From the cell containing the given text, extract its center point as (x, y) coordinate. 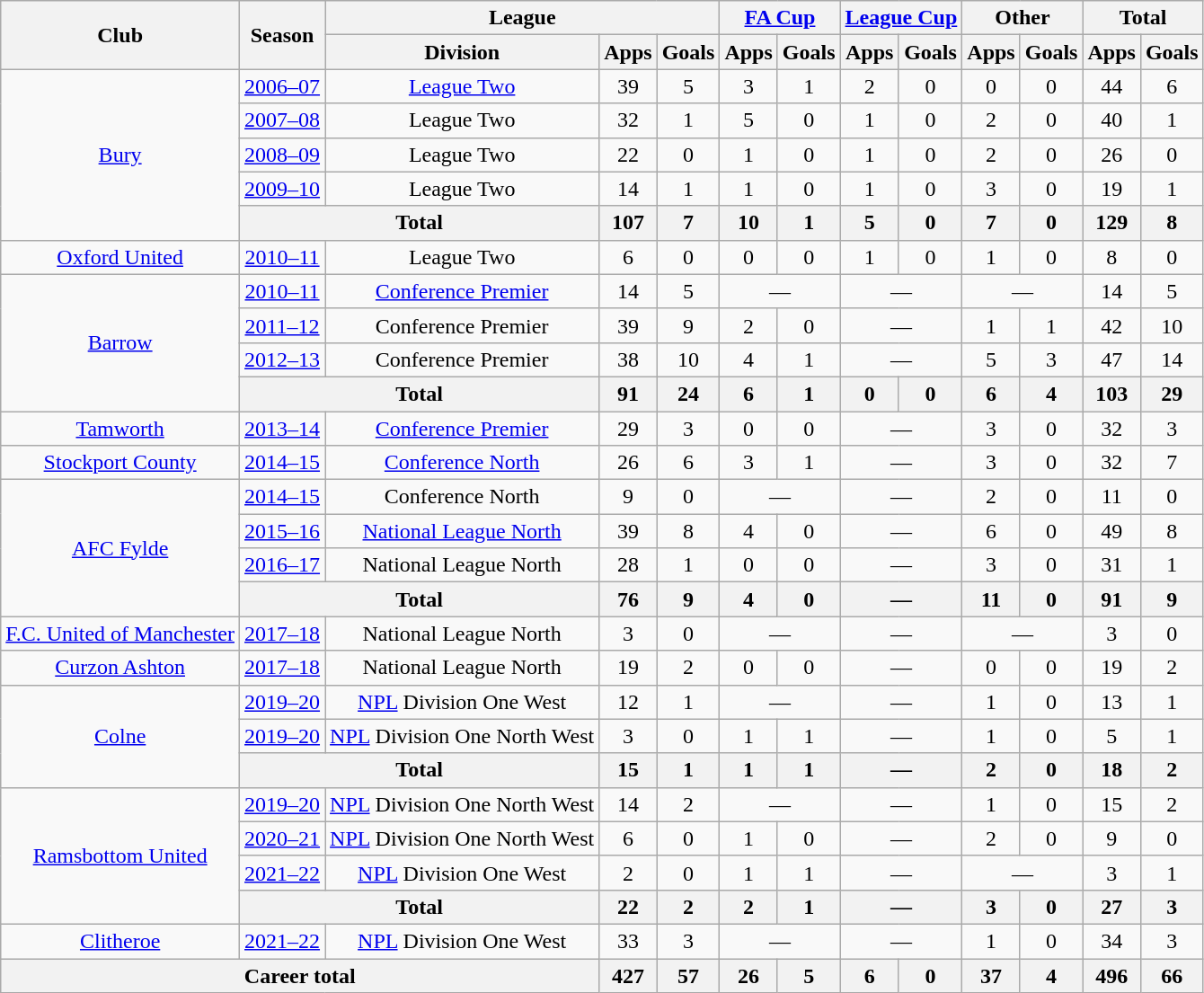
2006–07 (282, 86)
2015–16 (282, 531)
40 (1111, 120)
12 (628, 702)
496 (1111, 975)
Stockport County (120, 463)
28 (628, 565)
37 (991, 975)
27 (1111, 907)
42 (1111, 325)
2020–21 (282, 838)
44 (1111, 86)
38 (628, 359)
Colne (120, 736)
Bury (120, 155)
F.C. United of Manchester (120, 634)
2013–14 (282, 429)
2007–08 (282, 120)
Other (1023, 18)
Barrow (120, 342)
18 (1111, 770)
League Cup (901, 18)
49 (1111, 531)
66 (1172, 975)
FA Cup (780, 18)
2008–09 (282, 155)
Season (282, 35)
Ramsbottom United (120, 856)
League (523, 18)
31 (1111, 565)
Division (462, 52)
Curzon Ashton (120, 668)
2009–10 (282, 189)
57 (688, 975)
AFC Fylde (120, 548)
13 (1111, 702)
76 (628, 599)
47 (1111, 359)
Career total (300, 975)
107 (628, 223)
Oxford United (120, 257)
33 (628, 941)
24 (688, 394)
2011–12 (282, 325)
Club (120, 35)
2016–17 (282, 565)
34 (1111, 941)
427 (628, 975)
Tamworth (120, 429)
129 (1111, 223)
2012–13 (282, 359)
103 (1111, 394)
Clitheroe (120, 941)
